Scan for the cell matching the given text and deliver its [x, y] coordinate at center. 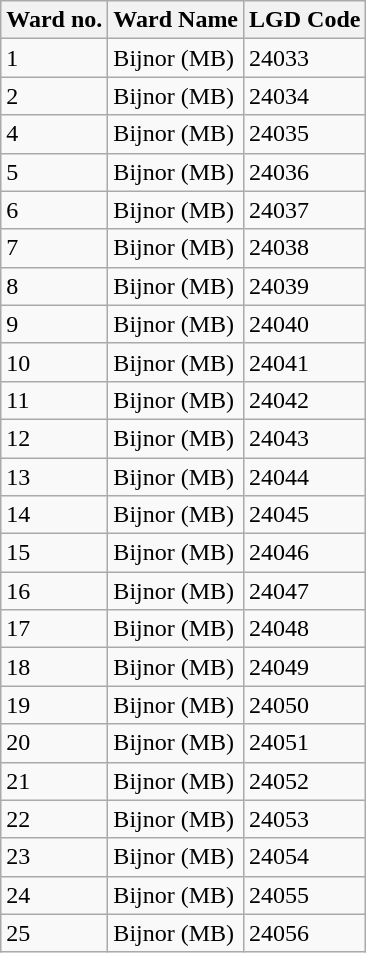
24035 [305, 134]
15 [54, 553]
24036 [305, 172]
16 [54, 591]
24041 [305, 362]
2 [54, 96]
24053 [305, 819]
Ward no. [54, 20]
6 [54, 210]
20 [54, 743]
24045 [305, 515]
25 [54, 933]
4 [54, 134]
24056 [305, 933]
14 [54, 515]
24037 [305, 210]
7 [54, 248]
24039 [305, 286]
24046 [305, 553]
24051 [305, 743]
24043 [305, 438]
17 [54, 629]
12 [54, 438]
18 [54, 667]
19 [54, 705]
8 [54, 286]
24050 [305, 705]
Ward Name [176, 20]
24033 [305, 58]
24054 [305, 857]
24047 [305, 591]
22 [54, 819]
11 [54, 400]
9 [54, 324]
24042 [305, 400]
1 [54, 58]
24038 [305, 248]
LGD Code [305, 20]
23 [54, 857]
21 [54, 781]
5 [54, 172]
10 [54, 362]
24044 [305, 477]
24052 [305, 781]
24055 [305, 895]
13 [54, 477]
24048 [305, 629]
24049 [305, 667]
24040 [305, 324]
24034 [305, 96]
24 [54, 895]
